Provide the [X, Y] coordinate of the cell's center where the given text is located.  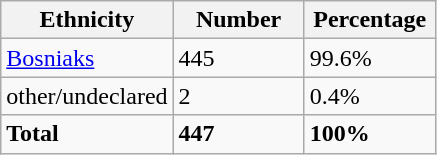
Number [238, 20]
2 [238, 96]
447 [238, 134]
445 [238, 58]
100% [370, 134]
0.4% [370, 96]
Total [87, 134]
other/undeclared [87, 96]
Ethnicity [87, 20]
99.6% [370, 58]
Bosniaks [87, 58]
Percentage [370, 20]
